Capture the cell that displays the provided text and extract its [X, Y] central coordinate. 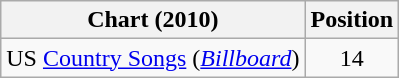
Position [352, 20]
Chart (2010) [153, 20]
14 [352, 58]
US Country Songs (Billboard) [153, 58]
